For the text-containing cell, return its midpoint in (x, y) coordinate format. 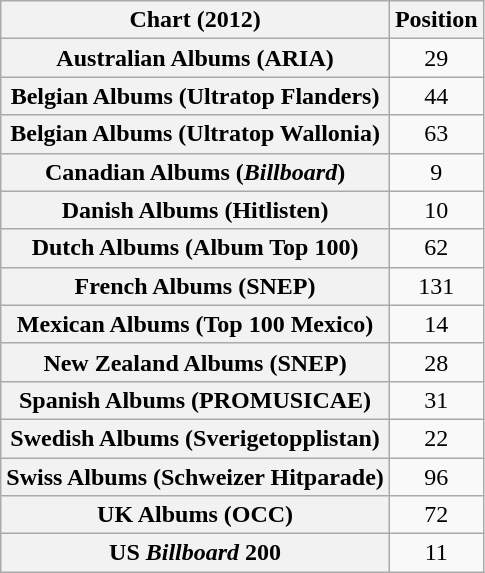
Canadian Albums (Billboard) (196, 172)
131 (436, 286)
14 (436, 324)
Dutch Albums (Album Top 100) (196, 248)
9 (436, 172)
28 (436, 362)
22 (436, 438)
96 (436, 477)
Mexican Albums (Top 100 Mexico) (196, 324)
Danish Albums (Hitlisten) (196, 210)
10 (436, 210)
French Albums (SNEP) (196, 286)
Swedish Albums (Sverigetopplistan) (196, 438)
Australian Albums (ARIA) (196, 58)
62 (436, 248)
29 (436, 58)
Swiss Albums (Schweizer Hitparade) (196, 477)
Spanish Albums (PROMUSICAE) (196, 400)
44 (436, 96)
Position (436, 20)
Belgian Albums (Ultratop Wallonia) (196, 134)
UK Albums (OCC) (196, 515)
11 (436, 553)
Chart (2012) (196, 20)
72 (436, 515)
US Billboard 200 (196, 553)
31 (436, 400)
Belgian Albums (Ultratop Flanders) (196, 96)
63 (436, 134)
New Zealand Albums (SNEP) (196, 362)
